Find where the given text appears and provide that cell's center as [x, y] coordinate. 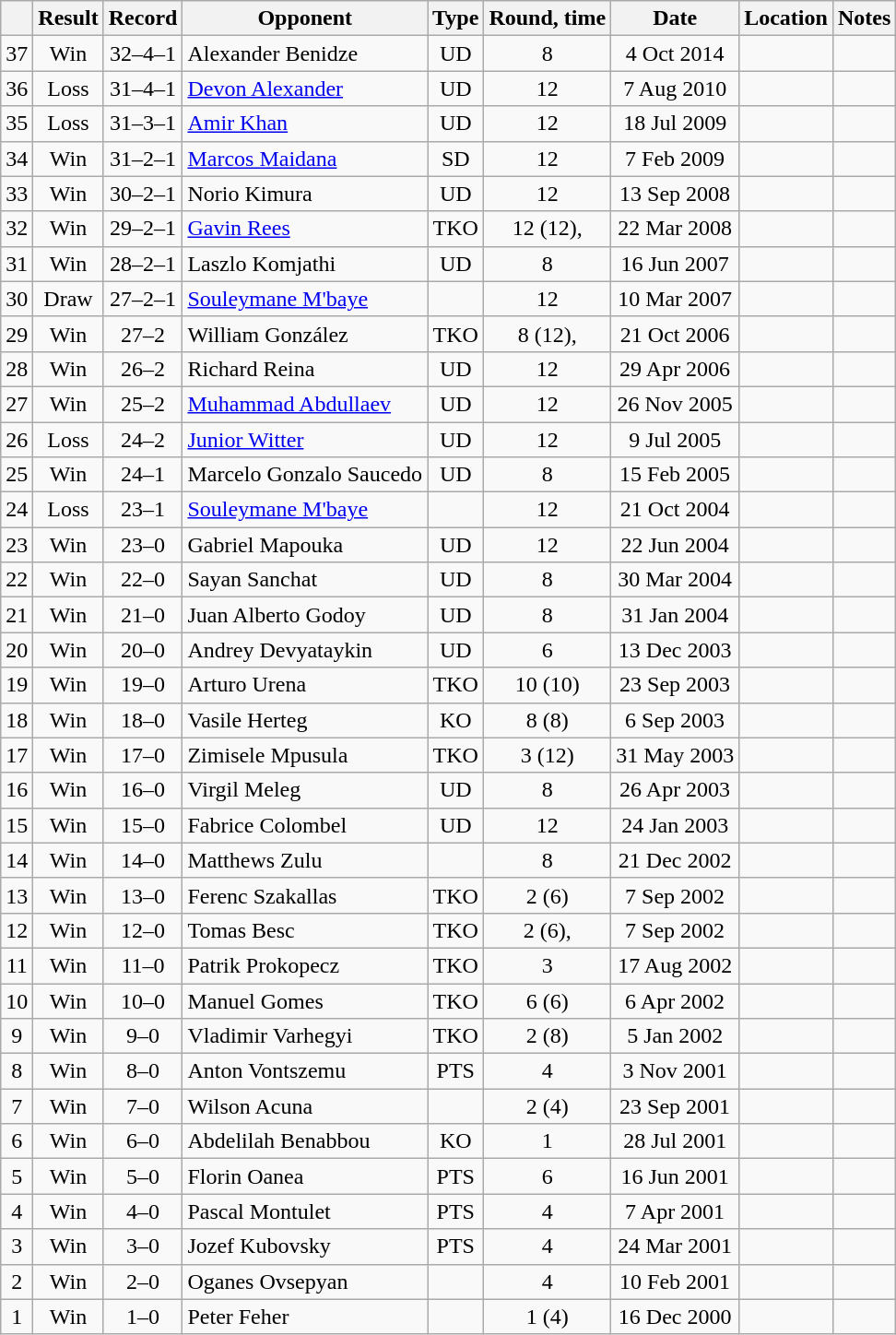
Manuel Gomes [305, 1000]
29 [17, 334]
9 [17, 1036]
20 [17, 650]
Virgil Meleg [305, 790]
13–0 [143, 895]
6 Apr 2002 [675, 1000]
24 Mar 2001 [675, 1246]
Alexander Benidze [305, 53]
8–0 [143, 1071]
9–0 [143, 1036]
24–1 [143, 475]
10 Mar 2007 [675, 299]
30 Mar 2004 [675, 580]
22 [17, 580]
27 [17, 404]
21 Dec 2002 [675, 860]
10–0 [143, 1000]
28–2–1 [143, 264]
36 [17, 89]
5 Jan 2002 [675, 1036]
Gavin Rees [305, 229]
17 Aug 2002 [675, 965]
21 Oct 2004 [675, 510]
28 [17, 369]
16 Jun 2007 [675, 264]
Marcelo Gonzalo Saucedo [305, 475]
23–0 [143, 545]
27–2 [143, 334]
2–0 [143, 1282]
7–0 [143, 1106]
William González [305, 334]
16 [17, 790]
31 May 2003 [675, 755]
5 [17, 1176]
Record [143, 18]
18–0 [143, 720]
26 [17, 440]
31 [17, 264]
6 Sep 2003 [675, 720]
21 [17, 615]
Patrik Prokopecz [305, 965]
22 Jun 2004 [675, 545]
26 Apr 2003 [675, 790]
6 (6) [548, 1000]
7 [17, 1106]
29–2–1 [143, 229]
31–3–1 [143, 124]
17–0 [143, 755]
2 (6), [548, 930]
Wilson Acuna [305, 1106]
Junior Witter [305, 440]
25 [17, 475]
17 [17, 755]
13 Dec 2003 [675, 650]
15 Feb 2005 [675, 475]
Vladimir Varhegyi [305, 1036]
10 (10) [548, 685]
12 (12), [548, 229]
Muhammad Abdullaev [305, 404]
Location [786, 18]
16–0 [143, 790]
32–4–1 [143, 53]
Ferenc Szakallas [305, 895]
Gabriel Mapouka [305, 545]
Anton Vontszemu [305, 1071]
Type [455, 18]
18 [17, 720]
Sayan Sanchat [305, 580]
28 Jul 2001 [675, 1141]
Matthews Zulu [305, 860]
Tomas Besc [305, 930]
SD [455, 159]
4 Oct 2014 [675, 53]
22 Mar 2008 [675, 229]
Florin Oanea [305, 1176]
3 Nov 2001 [675, 1071]
2 (6) [548, 895]
31 Jan 2004 [675, 615]
25–2 [143, 404]
Result [68, 18]
14–0 [143, 860]
30–2–1 [143, 194]
20–0 [143, 650]
Amir Khan [305, 124]
23 Sep 2003 [675, 685]
13 Sep 2008 [675, 194]
Opponent [305, 18]
Norio Kimura [305, 194]
9 Jul 2005 [675, 440]
1 (4) [548, 1317]
Juan Alberto Godoy [305, 615]
10 Feb 2001 [675, 1282]
Vasile Herteg [305, 720]
29 Apr 2006 [675, 369]
1–0 [143, 1317]
Devon Alexander [305, 89]
Oganes Ovsepyan [305, 1282]
Marcos Maidana [305, 159]
Round, time [548, 18]
16 Jun 2001 [675, 1176]
22–0 [143, 580]
7 Aug 2010 [675, 89]
24–2 [143, 440]
10 [17, 1000]
14 [17, 860]
Pascal Montulet [305, 1211]
3–0 [143, 1246]
Andrey Devyataykin [305, 650]
Laszlo Komjathi [305, 264]
21–0 [143, 615]
30 [17, 299]
6–0 [143, 1141]
24 [17, 510]
Date [675, 18]
2 [17, 1282]
19 [17, 685]
34 [17, 159]
Peter Feher [305, 1317]
23–1 [143, 510]
31–2–1 [143, 159]
23 [17, 545]
4–0 [143, 1211]
16 Dec 2000 [675, 1317]
Richard Reina [305, 369]
Notes [864, 18]
27–2–1 [143, 299]
32 [17, 229]
3 (12) [548, 755]
15 [17, 825]
5–0 [143, 1176]
33 [17, 194]
24 Jan 2003 [675, 825]
23 Sep 2001 [675, 1106]
15–0 [143, 825]
26–2 [143, 369]
Jozef Kubovsky [305, 1246]
35 [17, 124]
7 Feb 2009 [675, 159]
Abdelilah Benabbou [305, 1141]
Zimisele Mpusula [305, 755]
Arturo Urena [305, 685]
2 (4) [548, 1106]
7 Apr 2001 [675, 1211]
37 [17, 53]
8 (12), [548, 334]
18 Jul 2009 [675, 124]
Draw [68, 299]
Fabrice Colombel [305, 825]
12–0 [143, 930]
21 Oct 2006 [675, 334]
19–0 [143, 685]
13 [17, 895]
26 Nov 2005 [675, 404]
2 (8) [548, 1036]
11–0 [143, 965]
8 (8) [548, 720]
31–4–1 [143, 89]
11 [17, 965]
